Return the [X, Y] coordinate for the center point of the cell that contains the specified text.  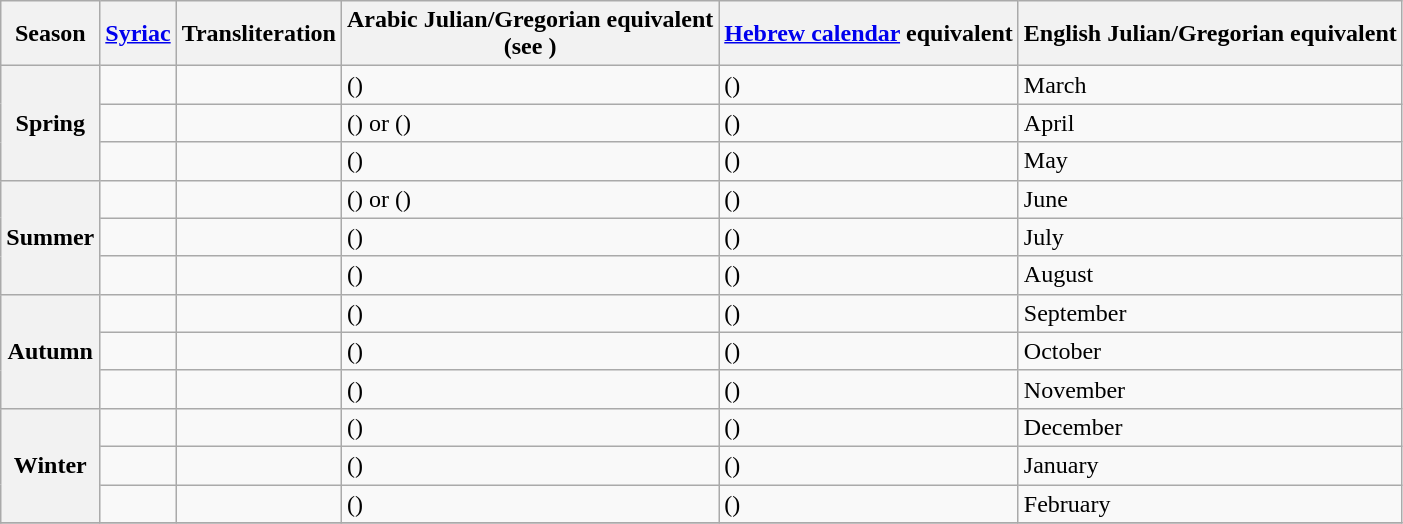
Transliteration [258, 34]
August [1210, 275]
Summer [50, 237]
Spring [50, 123]
English Julian/Gregorian equivalent [1210, 34]
Autumn [50, 351]
July [1210, 237]
December [1210, 427]
April [1210, 123]
October [1210, 351]
Winter [50, 465]
May [1210, 161]
June [1210, 199]
September [1210, 313]
November [1210, 389]
March [1210, 85]
Season [50, 34]
Hebrew calendar equivalent [869, 34]
Arabic Julian/Gregorian equivalent(see ) [530, 34]
Syriac [138, 34]
February [1210, 503]
January [1210, 465]
